Find where the given text appears and provide that cell's center as (X, Y) coordinate. 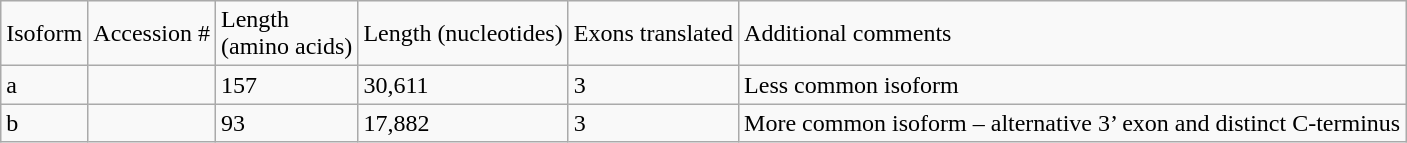
Accession # (152, 34)
157 (287, 85)
93 (287, 123)
a (44, 85)
Length(amino acids) (287, 34)
Less common isoform (1072, 85)
More common isoform – alternative 3’ exon and distinct C-terminus (1072, 123)
Additional comments (1072, 34)
30,611 (463, 85)
b (44, 123)
Length (nucleotides) (463, 34)
Isoform (44, 34)
Exons translated (653, 34)
17,882 (463, 123)
